For the text-containing cell, return its midpoint in [x, y] coordinate format. 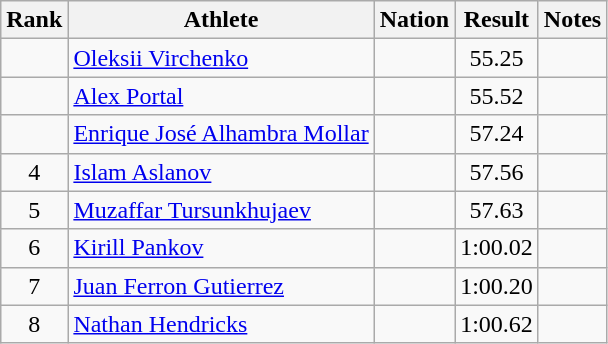
Juan Ferron Gutierrez [221, 286]
Nathan Hendricks [221, 324]
5 [34, 210]
57.24 [497, 134]
6 [34, 248]
Athlete [221, 20]
Islam Aslanov [221, 172]
Rank [34, 20]
Muzaffar Tursunkhujaev [221, 210]
Oleksii Virchenko [221, 58]
7 [34, 286]
Notes [572, 20]
Alex Portal [221, 96]
57.56 [497, 172]
55.52 [497, 96]
4 [34, 172]
55.25 [497, 58]
57.63 [497, 210]
8 [34, 324]
Kirill Pankov [221, 248]
Result [497, 20]
Enrique José Alhambra Mollar [221, 134]
1:00.62 [497, 324]
1:00.02 [497, 248]
Nation [414, 20]
1:00.20 [497, 286]
